Scan for the cell matching the given text and deliver its (x, y) coordinate at center. 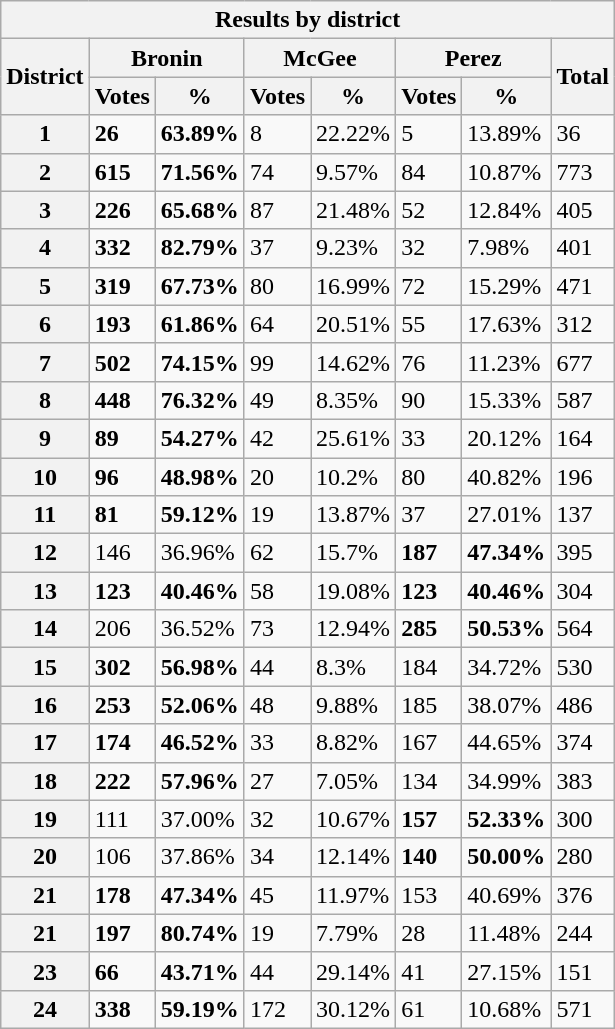
43.71% (200, 971)
81 (122, 515)
36.52% (200, 629)
21.48% (354, 210)
50.53% (506, 629)
157 (429, 819)
42 (277, 438)
106 (122, 857)
27.15% (506, 971)
34.72% (506, 667)
10.2% (354, 477)
Total (583, 77)
64 (277, 324)
13 (45, 591)
20.12% (506, 438)
18 (45, 781)
146 (122, 553)
30.12% (354, 1009)
76 (429, 362)
7.05% (354, 781)
96 (122, 477)
193 (122, 324)
34 (277, 857)
15 (45, 667)
319 (122, 286)
Perez (474, 58)
12.14% (354, 857)
395 (583, 553)
10 (45, 477)
34.99% (506, 781)
187 (429, 553)
Bronin (166, 58)
40.69% (506, 895)
10.87% (506, 172)
9 (45, 438)
62 (277, 553)
89 (122, 438)
16 (45, 705)
49 (277, 400)
7 (45, 362)
52 (429, 210)
2 (45, 172)
178 (122, 895)
9.23% (354, 248)
57.96% (200, 781)
383 (583, 781)
300 (583, 819)
134 (429, 781)
137 (583, 515)
374 (583, 743)
38.07% (506, 705)
54.27% (200, 438)
773 (583, 172)
17.63% (506, 324)
29.14% (354, 971)
172 (277, 1009)
677 (583, 362)
3 (45, 210)
471 (583, 286)
24 (45, 1009)
1 (45, 134)
111 (122, 819)
27 (277, 781)
25.61% (354, 438)
15.33% (506, 400)
16.99% (354, 286)
153 (429, 895)
48 (277, 705)
20.51% (354, 324)
84 (429, 172)
61.86% (200, 324)
164 (583, 438)
74.15% (200, 362)
76.32% (200, 400)
11.23% (506, 362)
587 (583, 400)
Results by district (308, 20)
7.98% (506, 248)
615 (122, 172)
280 (583, 857)
10.68% (506, 1009)
66 (122, 971)
486 (583, 705)
9.88% (354, 705)
167 (429, 743)
226 (122, 210)
502 (122, 362)
332 (122, 248)
90 (429, 400)
15.29% (506, 286)
14.62% (354, 362)
571 (583, 1009)
28 (429, 933)
304 (583, 591)
55 (429, 324)
44.65% (506, 743)
244 (583, 933)
338 (122, 1009)
82.79% (200, 248)
52.33% (506, 819)
46.52% (200, 743)
285 (429, 629)
9.57% (354, 172)
45 (277, 895)
23 (45, 971)
59.12% (200, 515)
197 (122, 933)
27.01% (506, 515)
59.19% (200, 1009)
61 (429, 1009)
52.06% (200, 705)
14 (45, 629)
50.00% (506, 857)
312 (583, 324)
99 (277, 362)
140 (429, 857)
8.35% (354, 400)
6 (45, 324)
7.79% (354, 933)
17 (45, 743)
222 (122, 781)
13.87% (354, 515)
184 (429, 667)
58 (277, 591)
73 (277, 629)
48.98% (200, 477)
15.7% (354, 553)
12.94% (354, 629)
10.67% (354, 819)
11.48% (506, 933)
36 (583, 134)
185 (429, 705)
56.98% (200, 667)
19.08% (354, 591)
12 (45, 553)
74 (277, 172)
22.22% (354, 134)
37.86% (200, 857)
4 (45, 248)
80.74% (200, 933)
40.82% (506, 477)
151 (583, 971)
37.00% (200, 819)
63.89% (200, 134)
67.73% (200, 286)
McGee (320, 58)
36.96% (200, 553)
376 (583, 895)
530 (583, 667)
26 (122, 134)
206 (122, 629)
12.84% (506, 210)
253 (122, 705)
302 (122, 667)
72 (429, 286)
174 (122, 743)
87 (277, 210)
65.68% (200, 210)
405 (583, 210)
8.3% (354, 667)
11 (45, 515)
71.56% (200, 172)
401 (583, 248)
11.97% (354, 895)
District (45, 77)
13.89% (506, 134)
196 (583, 477)
564 (583, 629)
41 (429, 971)
448 (122, 400)
8.82% (354, 743)
